Detect which cell encompasses the target text, then output its (x, y) center coordinate. 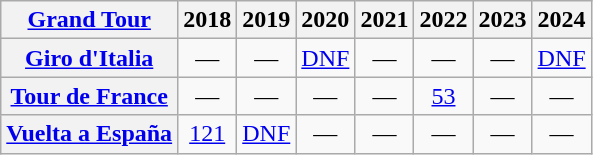
Vuelta a España (90, 134)
2020 (326, 20)
2018 (208, 20)
2019 (266, 20)
2024 (562, 20)
2022 (444, 20)
Tour de France (90, 96)
Grand Tour (90, 20)
121 (208, 134)
Giro d'Italia (90, 58)
2021 (384, 20)
2023 (502, 20)
53 (444, 96)
